Locate the cell with the specified text and output its [x, y] center coordinate. 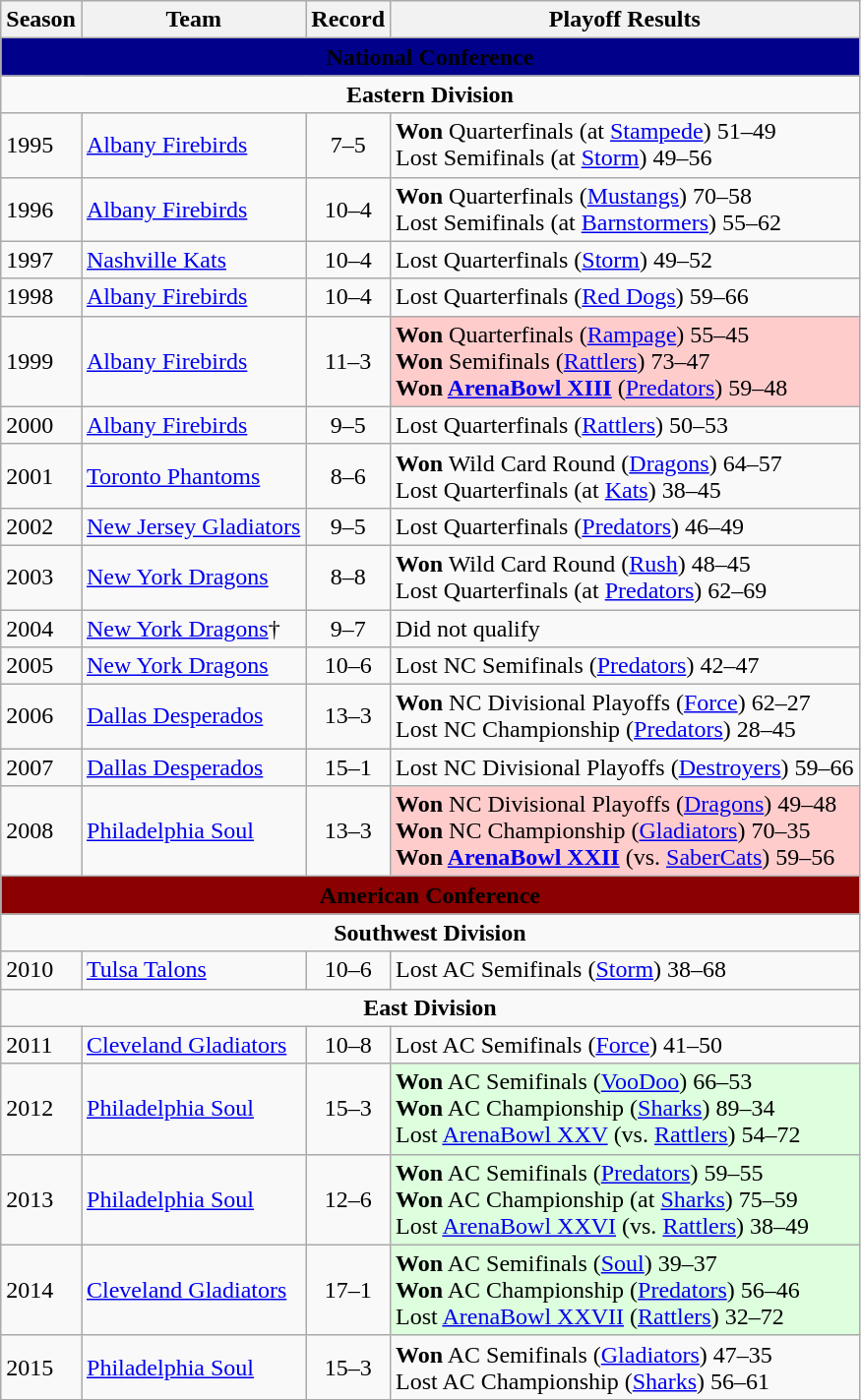
17–1 [348, 1290]
2001 [41, 476]
Won NC Divisional Playoffs (Dragons) 49–48Won NC Championship (Gladiators) 70–35Won ArenaBowl XXII (vs. SaberCats) 59–56 [626, 831]
9–7 [348, 629]
2014 [41, 1290]
Won Quarterfinals (Rampage) 55–45Won Semifinals (Rattlers) 73–47Won ArenaBowl XIII (Predators) 59–48 [626, 361]
Southwest Division [430, 933]
2011 [41, 1045]
Did not qualify [626, 629]
Lost Quarterfinals (Predators) 46–49 [626, 526]
2007 [41, 767]
Won AC Semifinals (VooDoo) 66–53Won AC Championship (Sharks) 89–34Lost ArenaBowl XXV (vs. Rattlers) 54–72 [626, 1109]
2010 [41, 970]
New Jersey Gladiators [193, 526]
Won AC Semifinals (Predators) 59–55Won AC Championship (at Sharks) 75–59Lost ArenaBowl XXVI (vs. Rattlers) 38–49 [626, 1199]
2005 [41, 666]
Playoff Results [626, 20]
Won Wild Card Round (Rush) 48–45Lost Quarterfinals (at Predators) 62–69 [626, 577]
Lost AC Semifinals (Storm) 38–68 [626, 970]
1999 [41, 361]
Won AC Semifinals (Gladiators) 47–35Lost AC Championship (Sharks) 56–61 [626, 1368]
7–5 [348, 146]
Toronto Phantoms [193, 476]
Won AC Semifinals (Soul) 39–37Won AC Championship (Predators) 56–46Lost ArenaBowl XXVII (Rattlers) 32–72 [626, 1290]
1996 [41, 209]
2003 [41, 577]
2013 [41, 1199]
1997 [41, 260]
10–8 [348, 1045]
Lost Quarterfinals (Storm) 49–52 [626, 260]
Won Wild Card Round (Dragons) 64–57 Lost Quarterfinals (at Kats) 38–45 [626, 476]
Lost AC Semifinals (Force) 41–50 [626, 1045]
1995 [41, 146]
American Conference [430, 895]
11–3 [348, 361]
Nashville Kats [193, 260]
12–6 [348, 1199]
2006 [41, 716]
2008 [41, 831]
2000 [41, 425]
1998 [41, 297]
15–1 [348, 767]
Season [41, 20]
Team [193, 20]
New York Dragons† [193, 629]
8–6 [348, 476]
Won Quarterfinals (at Stampede) 51–49 Lost Semifinals (at Storm) 49–56 [626, 146]
2015 [41, 1368]
Tulsa Talons [193, 970]
National Conference [430, 57]
2004 [41, 629]
2012 [41, 1109]
Lost Quarterfinals (Rattlers) 50–53 [626, 425]
2002 [41, 526]
Record [348, 20]
Lost Quarterfinals (Red Dogs) 59–66 [626, 297]
8–8 [348, 577]
Eastern Division [430, 94]
Won Quarterfinals (Mustangs) 70–58 Lost Semifinals (at Barnstormers) 55–62 [626, 209]
Won NC Divisional Playoffs (Force) 62–27Lost NC Championship (Predators) 28–45 [626, 716]
East Division [430, 1007]
Lost NC Divisional Playoffs (Destroyers) 59–66 [626, 767]
Lost NC Semifinals (Predators) 42–47 [626, 666]
